Extract the [X, Y] coordinate from the center of the cell holding the provided text.  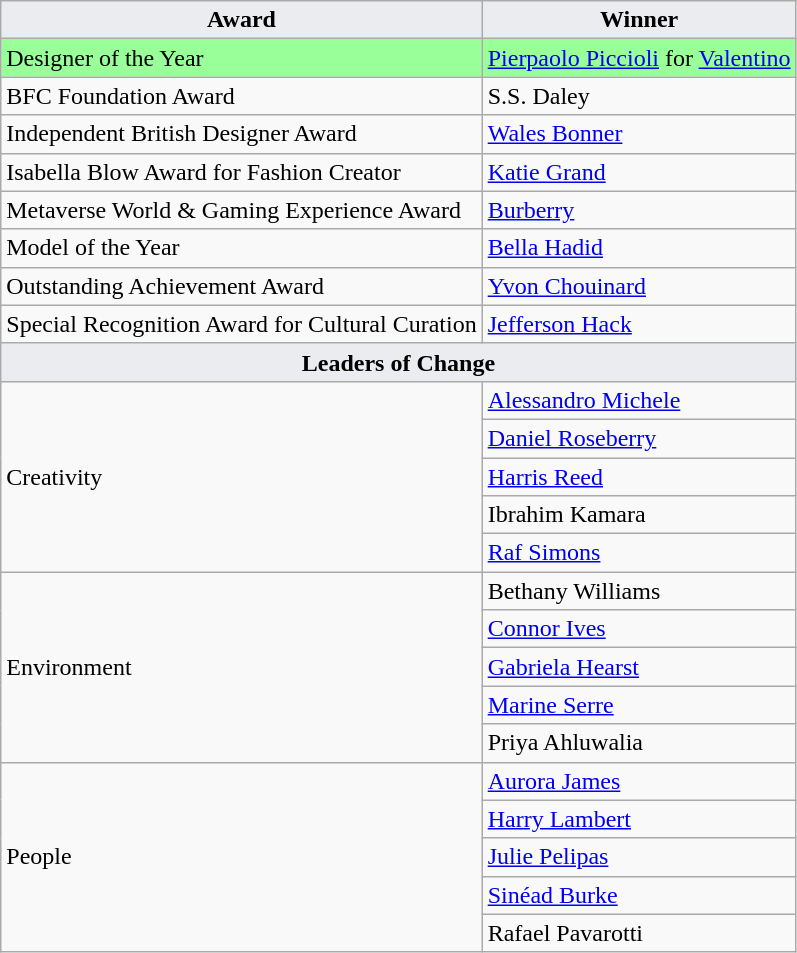
Gabriela Hearst [639, 667]
Isabella Blow Award for Fashion Creator [242, 172]
Wales Bonner [639, 134]
Sinéad Burke [639, 895]
S.S. Daley [639, 96]
Designer of the Year [242, 58]
Leaders of Change [398, 362]
Bella Hadid [639, 248]
Daniel Roseberry [639, 438]
Special Recognition Award for Cultural Curation [242, 324]
Marine Serre [639, 705]
BFC Foundation Award [242, 96]
Burberry [639, 210]
Pierpaolo Piccioli for Valentino [639, 58]
Yvon Chouinard [639, 286]
Winner [639, 20]
Bethany Williams [639, 591]
Katie Grand [639, 172]
Jefferson Hack [639, 324]
Priya Ahluwalia [639, 743]
Creativity [242, 476]
Connor Ives [639, 629]
Harry Lambert [639, 819]
Raf Simons [639, 553]
Metaverse World & Gaming Experience Award [242, 210]
Ibrahim Kamara [639, 515]
Outstanding Achievement Award [242, 286]
Rafael Pavarotti [639, 933]
Award [242, 20]
Aurora James [639, 781]
People [242, 857]
Alessandro Michele [639, 400]
Harris Reed [639, 477]
Julie Pelipas [639, 857]
Model of the Year [242, 248]
Independent British Designer Award [242, 134]
Environment [242, 667]
